Pinpoint the cell where the given text exists, returning its (X, Y) midpoint coordinate. 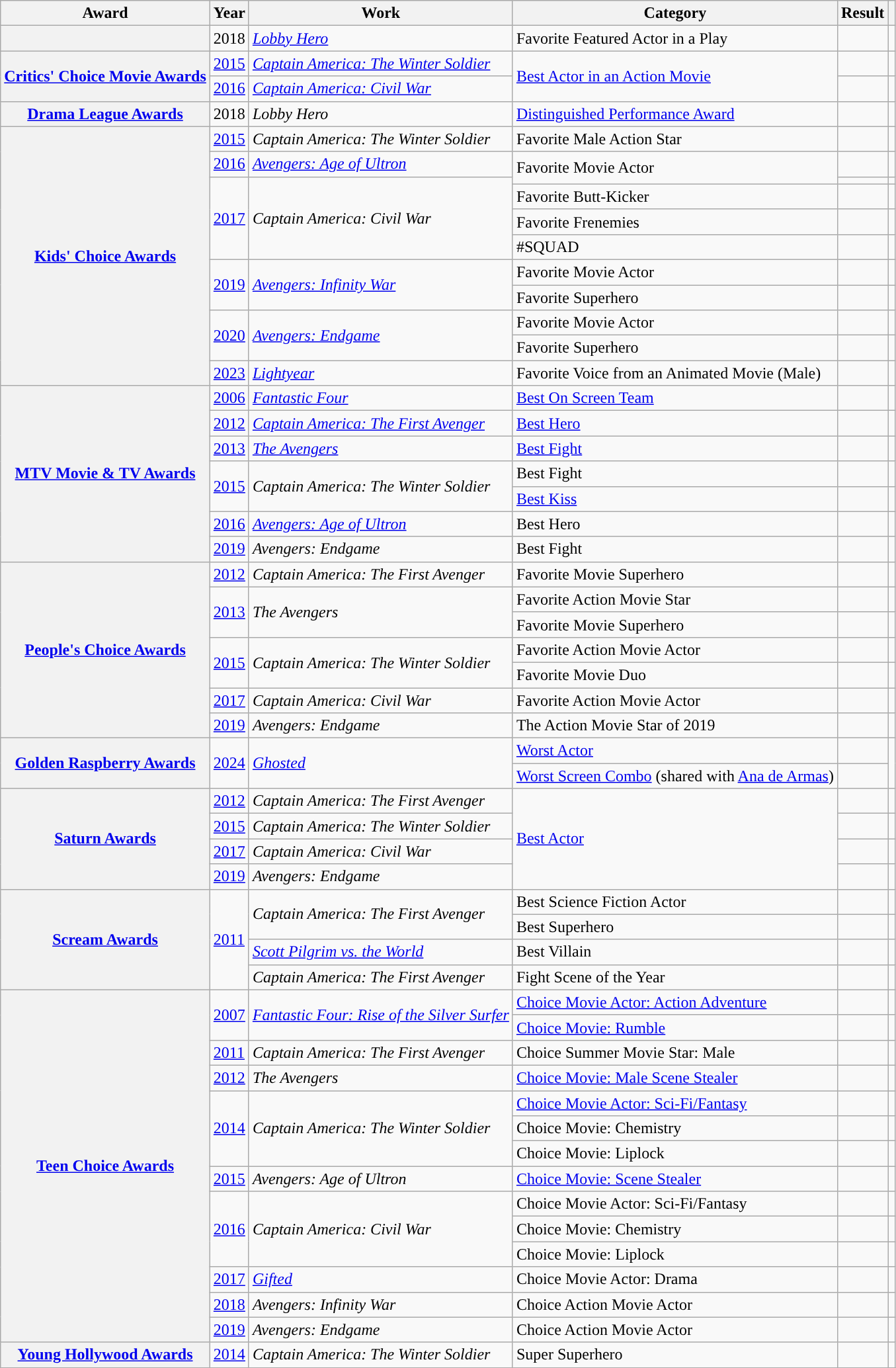
Result (862, 13)
Distinguished Performance Award (674, 114)
Choice Movie: Scene Stealer (674, 1179)
Best Superhero (674, 927)
Best Science Fiction Actor (674, 902)
2024 (229, 763)
Work (381, 13)
Favorite Male Action Star (674, 139)
Choice Movie: Male Scene Stealer (674, 1078)
2023 (229, 373)
2020 (229, 335)
Best Actor in an Action Movie (674, 76)
Best Kiss (674, 499)
Worst Actor (674, 751)
Scream Awards (106, 939)
Choice Summer Movie Star: Male (674, 1052)
2006 (229, 398)
Fight Scene of the Year (674, 977)
Favorite Voice from an Animated Movie (Male) (674, 373)
Fantastic Four (381, 398)
Best Actor (674, 839)
MTV Movie & TV Awards (106, 474)
Scott Pilgrim vs. the World (381, 952)
Favorite Featured Actor in a Play (674, 38)
Year (229, 13)
Category (674, 13)
Super Superhero (674, 1355)
Best On Screen Team (674, 398)
Favorite Action Movie Star (674, 599)
Ghosted (381, 763)
Choice Movie Actor: Drama (674, 1279)
The Action Movie Star of 2019 (674, 726)
Young Hollywood Awards (106, 1355)
People's Choice Awards (106, 650)
Fantastic Four: Rise of the Silver Surfer (381, 1015)
Award (106, 13)
Drama League Awards (106, 114)
Favorite Frenemies (674, 222)
2007 (229, 1015)
Saturn Awards (106, 839)
Lightyear (381, 373)
Kids' Choice Awards (106, 256)
Favorite Butt-Kicker (674, 196)
Choice Movie: Rumble (674, 1027)
#SQUAD (674, 247)
Teen Choice Awards (106, 1166)
Gifted (381, 1279)
Best Villain (674, 952)
Choice Movie Actor: Action Adventure (674, 1002)
Golden Raspberry Awards (106, 763)
Worst Screen Combo (shared with Ana de Armas) (674, 776)
Critics' Choice Movie Awards (106, 76)
Favorite Movie Duo (674, 675)
